Return the [x, y] coordinate for the center point of the cell that contains the specified text.  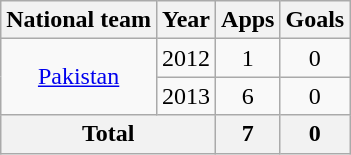
National team [79, 20]
6 [248, 96]
1 [248, 58]
Pakistan [79, 77]
Total [108, 134]
Year [186, 20]
2013 [186, 96]
Apps [248, 20]
Goals [315, 20]
7 [248, 134]
2012 [186, 58]
